Find where the given text appears and provide that cell's center as (x, y) coordinate. 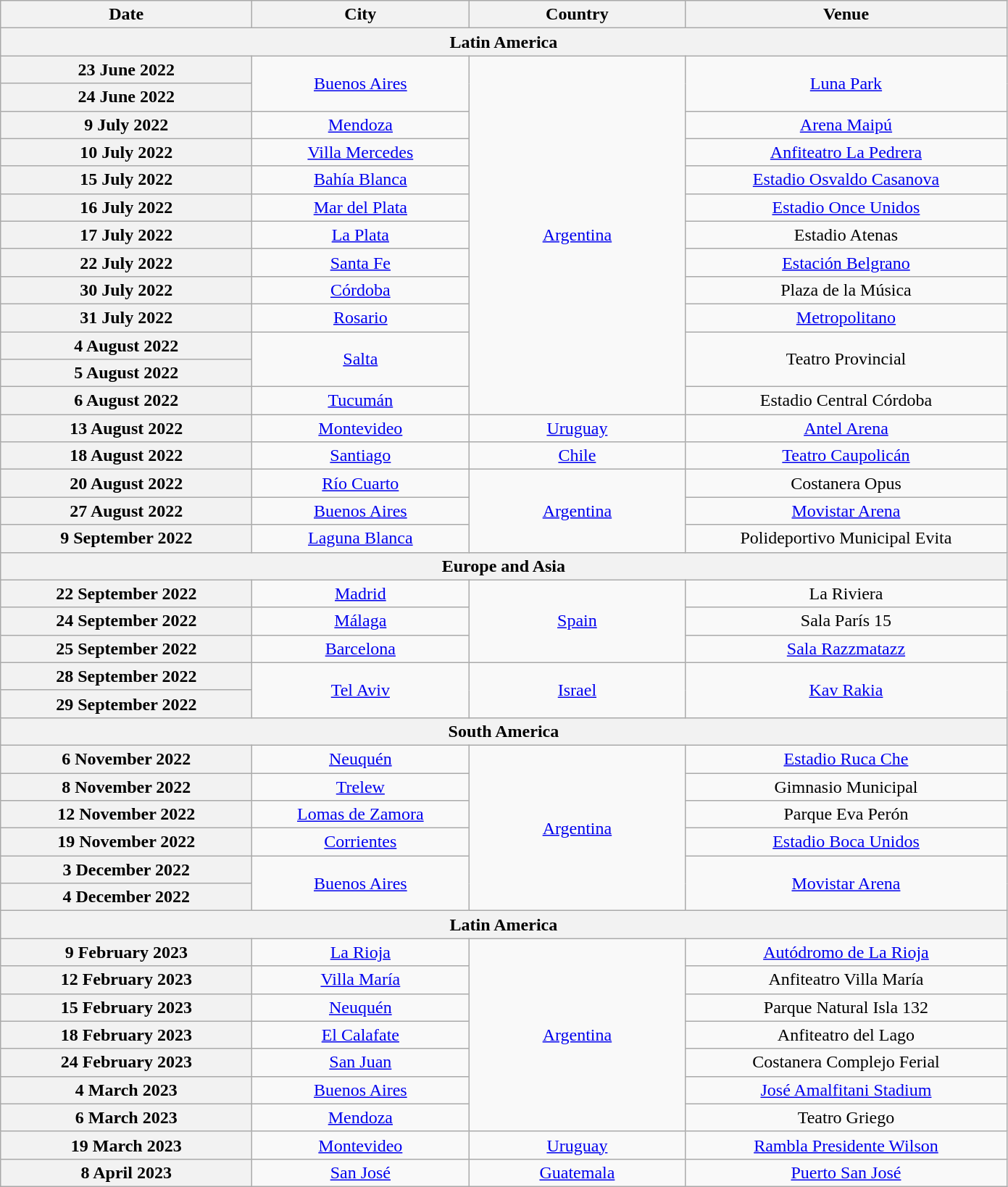
Santa Fe (361, 262)
29 September 2022 (126, 704)
6 August 2022 (126, 401)
Autódromo de La Rioja (846, 952)
6 March 2023 (126, 1117)
Teatro Caupolicán (846, 456)
22 September 2022 (126, 593)
16 July 2022 (126, 207)
Venue (846, 14)
18 August 2022 (126, 456)
10 July 2022 (126, 152)
12 November 2022 (126, 815)
4 March 2023 (126, 1090)
Parque Natural Isla 132 (846, 1007)
23 June 2022 (126, 70)
Villa María (361, 980)
12 February 2023 (126, 980)
Antel Arena (846, 428)
24 September 2022 (126, 621)
18 February 2023 (126, 1035)
El Calafate (361, 1035)
Kav Rakia (846, 690)
Villa Mercedes (361, 152)
27 August 2022 (126, 511)
Estadio Osvaldo Casanova (846, 180)
La Riviera (846, 593)
Plaza de la Música (846, 290)
Barcelona (361, 649)
Rambla Presidente Wilson (846, 1145)
José Amalfitani Stadium (846, 1090)
31 July 2022 (126, 317)
20 August 2022 (126, 483)
Anfiteatro La Pedrera (846, 152)
28 September 2022 (126, 676)
17 July 2022 (126, 235)
4 December 2022 (126, 897)
24 February 2023 (126, 1062)
30 July 2022 (126, 290)
Anfiteatro del Lago (846, 1035)
Puerto San José (846, 1173)
3 December 2022 (126, 870)
Estadio Once Unidos (846, 207)
Chile (577, 456)
Rosario (361, 317)
La Rioja (361, 952)
19 November 2022 (126, 842)
4 August 2022 (126, 346)
Parque Eva Perón (846, 815)
Trelew (361, 786)
Sala París 15 (846, 621)
La Plata (361, 235)
Salta (361, 359)
Costanera Opus (846, 483)
San Juan (361, 1062)
9 July 2022 (126, 125)
Teatro Griego (846, 1117)
Corrientes (361, 842)
5 August 2022 (126, 373)
13 August 2022 (126, 428)
Gimnasio Municipal (846, 786)
Polideportivo Municipal Evita (846, 538)
City (361, 14)
South America (504, 731)
Estadio Boca Unidos (846, 842)
Spain (577, 621)
15 July 2022 (126, 180)
19 March 2023 (126, 1145)
8 November 2022 (126, 786)
Córdoba (361, 290)
Metropolitano (846, 317)
Estadio Central Córdoba (846, 401)
24 June 2022 (126, 97)
9 February 2023 (126, 952)
Anfiteatro Villa María (846, 980)
Guatemala (577, 1173)
6 November 2022 (126, 759)
Luna Park (846, 83)
Madrid (361, 593)
Arena Maipú (846, 125)
9 September 2022 (126, 538)
Sala Razzmatazz (846, 649)
Río Cuarto (361, 483)
Bahía Blanca (361, 180)
Estadio Ruca Che (846, 759)
Estación Belgrano (846, 262)
Málaga (361, 621)
San José (361, 1173)
Country (577, 14)
Tucumán (361, 401)
Santiago (361, 456)
15 February 2023 (126, 1007)
22 July 2022 (126, 262)
Teatro Provincial (846, 359)
8 April 2023 (126, 1173)
Europe and Asia (504, 566)
Tel Aviv (361, 690)
Date (126, 14)
Mar del Plata (361, 207)
Israel (577, 690)
Laguna Blanca (361, 538)
Lomas de Zamora (361, 815)
25 September 2022 (126, 649)
Costanera Complejo Ferial (846, 1062)
Estadio Atenas (846, 235)
